Determine the [x, y] coordinate at the center of the cell enclosing the given text.  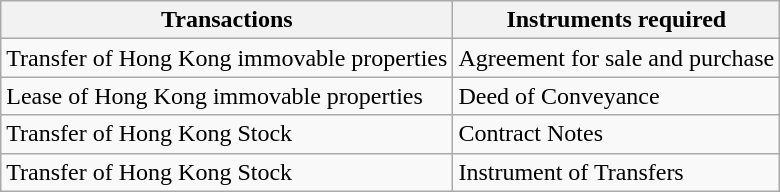
Contract Notes [616, 134]
Instruments required [616, 20]
Transfer of Hong Kong immovable properties [227, 58]
Agreement for sale and purchase [616, 58]
Deed of Conveyance [616, 96]
Lease of Hong Kong immovable properties [227, 96]
Instrument of Transfers [616, 172]
Transactions [227, 20]
